Output the (x, y) coordinate of the center of the cell containing the given text.  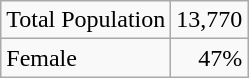
13,770 (210, 20)
Female (86, 58)
Total Population (86, 20)
47% (210, 58)
